Scan for the cell matching the given text and deliver its [x, y] coordinate at center. 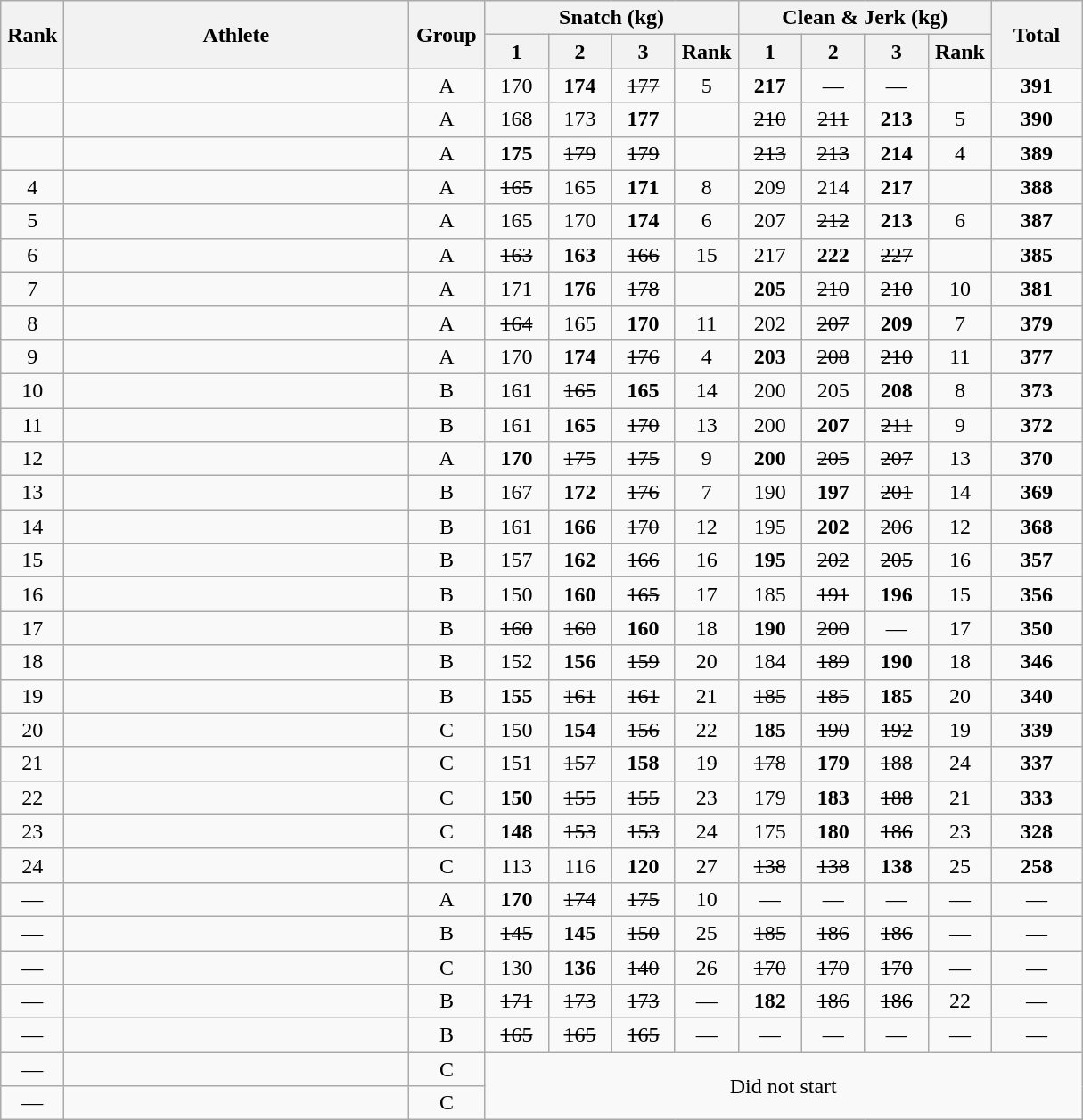
385 [1036, 255]
206 [897, 527]
379 [1036, 323]
346 [1036, 662]
370 [1036, 459]
168 [517, 119]
333 [1036, 797]
116 [579, 865]
387 [1036, 221]
154 [579, 730]
27 [706, 865]
372 [1036, 425]
391 [1036, 86]
158 [644, 764]
162 [579, 560]
197 [833, 493]
Snatch (kg) [611, 18]
167 [517, 493]
164 [517, 323]
151 [517, 764]
227 [897, 255]
183 [833, 797]
Did not start [784, 1086]
140 [644, 967]
152 [517, 662]
373 [1036, 390]
389 [1036, 153]
120 [644, 865]
184 [770, 662]
339 [1036, 730]
113 [517, 865]
148 [517, 831]
212 [833, 221]
191 [833, 594]
172 [579, 493]
340 [1036, 696]
192 [897, 730]
337 [1036, 764]
Clean & Jerk (kg) [865, 18]
Athlete [236, 35]
26 [706, 967]
377 [1036, 356]
201 [897, 493]
130 [517, 967]
189 [833, 662]
381 [1036, 289]
159 [644, 662]
390 [1036, 119]
388 [1036, 187]
258 [1036, 865]
196 [897, 594]
222 [833, 255]
136 [579, 967]
368 [1036, 527]
357 [1036, 560]
356 [1036, 594]
Group [447, 35]
Total [1036, 35]
203 [770, 356]
369 [1036, 493]
350 [1036, 628]
182 [770, 1001]
180 [833, 831]
328 [1036, 831]
